Identify which cell holds the provided text, then report its (x, y) central coordinate. 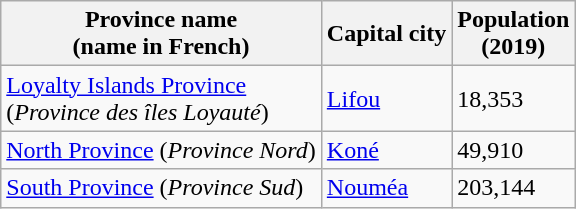
South Province (Province Sud) (162, 188)
49,910 (514, 150)
Lifou (386, 98)
18,353 (514, 98)
Capital city (386, 34)
Population (2019) (514, 34)
Nouméa (386, 188)
Loyalty Islands Province (Province des îles Loyauté) (162, 98)
Koné (386, 150)
North Province (Province Nord) (162, 150)
203,144 (514, 188)
Province name (name in French) (162, 34)
